Detect which cell encompasses the target text, then output its (X, Y) center coordinate. 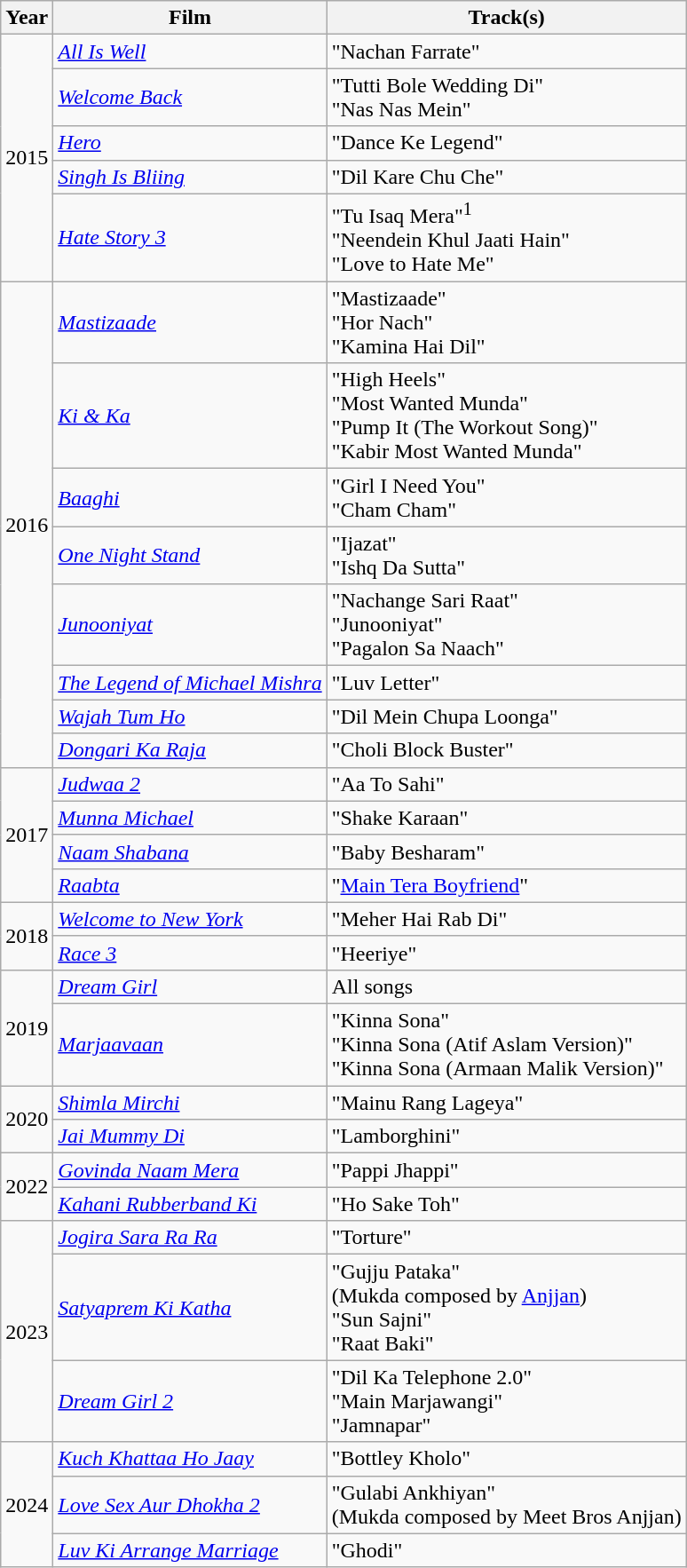
"Mainu Rang Lageya" (506, 1103)
"Mastizaade""Hor Nach""Kamina Hai Dil" (506, 322)
Junooniyat (190, 625)
"Nachange Sari Raat""Junooniyat""Pagalon Sa Naach" (506, 625)
"Aa To Sahi" (506, 784)
Raabta (190, 885)
"Dance Ke Legend" (506, 143)
Govinda Naam Mera (190, 1170)
"Ghodi" (506, 1550)
Luv Ki Arrange Marriage (190, 1550)
"Torture" (506, 1238)
Dream Girl 2 (190, 1401)
"Dil Ka Telephone 2.0""Main Marjawangi""Jamnapar" (506, 1401)
"Dil Mein Chupa Loonga" (506, 717)
"Nachan Farrate" (506, 51)
"Pappi Jhappi" (506, 1170)
Hate Story 3 (190, 238)
Welcome to New York (190, 919)
Judwaa 2 (190, 784)
"Kinna Sona""Kinna Sona (Atif Aslam Version)""Kinna Sona (Armaan Malik Version)" (506, 1045)
2020 (27, 1120)
"Lamborghini" (506, 1136)
"Dil Kare Chu Che" (506, 177)
Wajah Tum Ho (190, 717)
One Night Stand (190, 556)
"Main Tera Boyfriend" (506, 885)
"Tu Isaq Mera"1"Neendein Khul Jaati Hain""Love to Hate Me" (506, 238)
Baaghi (190, 497)
Munna Michael (190, 818)
2016 (27, 525)
Shimla Mirchi (190, 1103)
"Heeriye" (506, 953)
Kuch Khattaa Ho Jaay (190, 1459)
"Choli Block Buster" (506, 750)
"Ho Sake Toh" (506, 1204)
Dongari Ka Raja (190, 750)
Kahani Rubberband Ki (190, 1204)
All Is Well (190, 51)
Jai Mummy Di (190, 1136)
Year (27, 18)
Mastizaade (190, 322)
"Ijazat""Ishq Da Sutta" (506, 556)
Satyaprem Ki Katha (190, 1307)
2017 (27, 835)
Jogira Sara Ra Ra (190, 1238)
Track(s) (506, 18)
"Baby Besharam" (506, 851)
"Bottley Kholo" (506, 1459)
2024 (27, 1504)
"High Heels""Most Wanted Munda""Pump It (The Workout Song)""Kabir Most Wanted Munda" (506, 416)
Naam Shabana (190, 851)
All songs (506, 986)
2022 (27, 1187)
"Tutti Bole Wedding Di""Nas Nas Mein" (506, 98)
Hero (190, 143)
Ki & Ka (190, 416)
2018 (27, 936)
Film (190, 18)
"Gujju Pataka"(Mukda composed by Anjjan)"Sun Sajni""Raat Baki" (506, 1307)
Marjaavaan (190, 1045)
Singh Is Bliing (190, 177)
"Luv Letter" (506, 683)
2015 (27, 158)
Love Sex Aur Dhokha 2 (190, 1504)
Race 3 (190, 953)
"Meher Hai Rab Di" (506, 919)
"Shake Karaan" (506, 818)
Welcome Back (190, 98)
"Girl I Need You""Cham Cham" (506, 497)
Dream Girl (190, 986)
2019 (27, 1027)
The Legend of Michael Mishra (190, 683)
"Gulabi Ankhiyan"(Mukda composed by Meet Bros Anjjan) (506, 1504)
2023 (27, 1332)
